Return the (x, y) coordinate for the center point of the cell that contains the specified text.  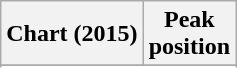
Peak position (189, 34)
Chart (2015) (72, 34)
